Identify which cell holds the provided text, then report its (X, Y) central coordinate. 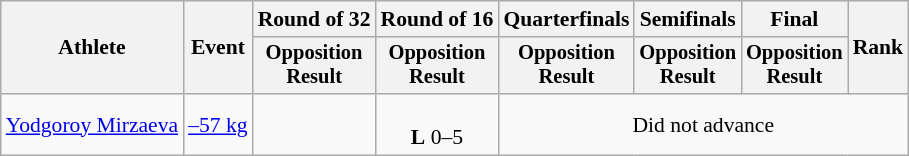
Yodgoroy Mirzaeva (92, 124)
Rank (878, 48)
–57 kg (218, 124)
L 0–5 (438, 124)
Final (794, 19)
Event (218, 48)
Round of 32 (314, 19)
Semifinals (688, 19)
Athlete (92, 48)
Round of 16 (438, 19)
Quarterfinals (566, 19)
Did not advance (703, 124)
